Locate the cell with the specified text and output its [X, Y] center coordinate. 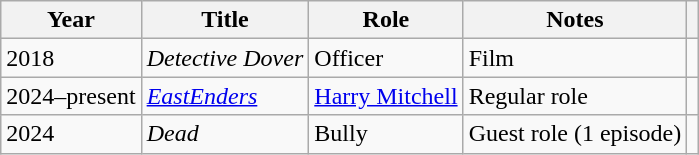
Bully [386, 134]
Officer [386, 58]
Film [575, 58]
2024–present [71, 96]
2018 [71, 58]
Detective Dover [225, 58]
2024 [71, 134]
Harry Mitchell [386, 96]
Dead [225, 134]
Role [386, 20]
Notes [575, 20]
Regular role [575, 96]
EastEnders [225, 96]
Title [225, 20]
Year [71, 20]
Guest role (1 episode) [575, 134]
